Scan for the cell matching the given text and deliver its [x, y] coordinate at center. 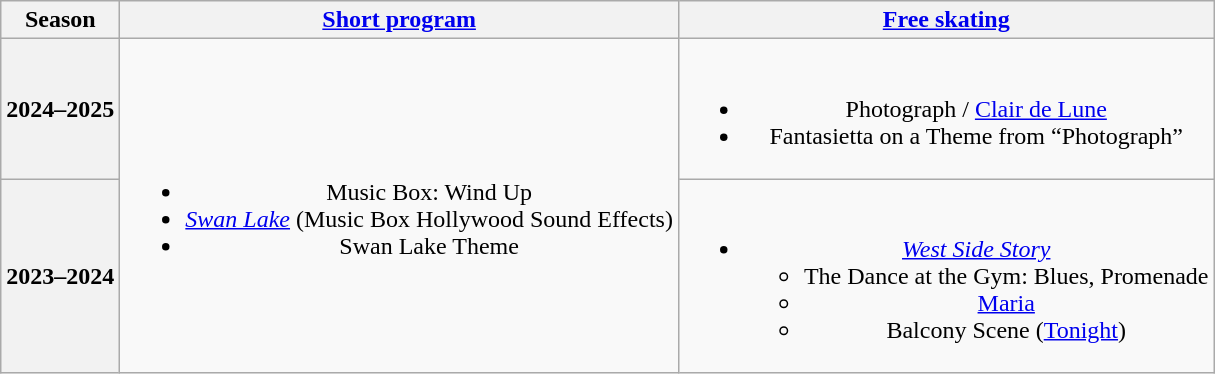
Music Box: Wind Up Swan Lake (Music Box Hollywood Sound Effects) Swan Lake Theme [400, 206]
Free skating [946, 20]
Photograph / Clair de Lune Fantasietta on a Theme from “Photograph” [946, 109]
West Side StoryThe Dance at the Gym: Blues, PromenadeMariaBalcony Scene (Tonight) [946, 276]
Season [60, 20]
Short program [400, 20]
2024–2025 [60, 109]
2023–2024 [60, 276]
